Return (X, Y) of the center of cell containing provided text 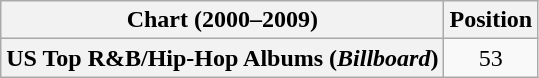
Position (491, 20)
US Top R&B/Hip-Hop Albums (Billboard) (222, 58)
53 (491, 58)
Chart (2000–2009) (222, 20)
